Output the [x, y] coordinate of the center of the cell containing the given text.  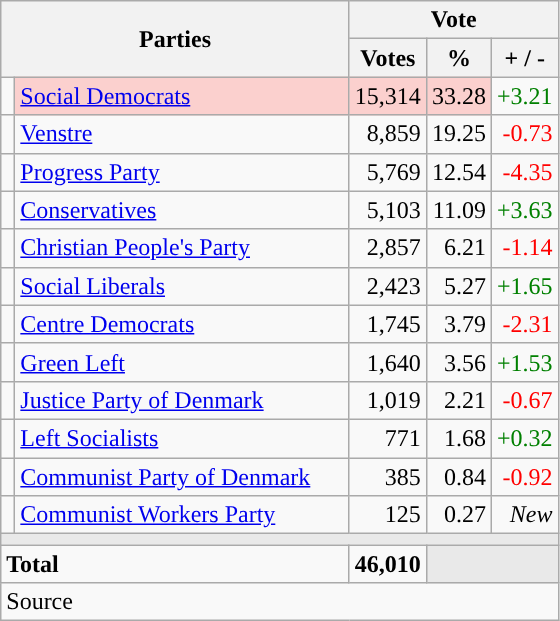
New [524, 515]
15,314 [388, 96]
Votes [388, 58]
+3.21 [524, 96]
Communist Workers Party [182, 515]
+3.63 [524, 210]
Green Left [182, 362]
8,859 [388, 134]
-0.73 [524, 134]
1,640 [388, 362]
Progress Party [182, 172]
3.56 [458, 362]
5,103 [388, 210]
46,010 [388, 564]
11.09 [458, 210]
-2.31 [524, 324]
3.79 [458, 324]
Venstre [182, 134]
125 [388, 515]
Justice Party of Denmark [182, 400]
385 [388, 477]
+1.65 [524, 286]
0.84 [458, 477]
Communist Party of Denmark [182, 477]
-0.67 [524, 400]
-4.35 [524, 172]
771 [388, 438]
6.21 [458, 248]
5,769 [388, 172]
Total [176, 564]
Conservatives [182, 210]
0.27 [458, 515]
Source [280, 602]
2.21 [458, 400]
+0.32 [524, 438]
Social Liberals [182, 286]
+ / - [524, 58]
-1.14 [524, 248]
1,745 [388, 324]
% [458, 58]
-0.92 [524, 477]
33.28 [458, 96]
2,857 [388, 248]
19.25 [458, 134]
12.54 [458, 172]
Social Democrats [182, 96]
5.27 [458, 286]
Christian People's Party [182, 248]
Left Socialists [182, 438]
1.68 [458, 438]
Parties [176, 39]
2,423 [388, 286]
1,019 [388, 400]
+1.53 [524, 362]
Centre Democrats [182, 324]
Vote [454, 20]
